Capture the cell that displays the provided text and extract its (X, Y) central coordinate. 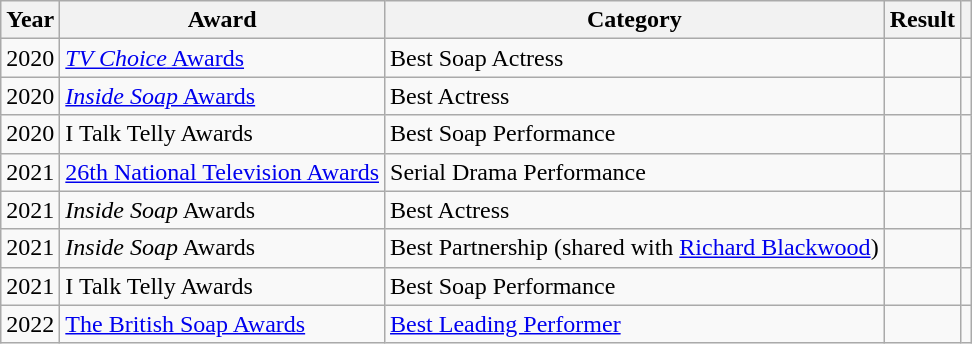
Best Partnership (shared with Richard Blackwood) (635, 248)
Best Soap Actress (635, 58)
Category (635, 20)
Year (30, 20)
26th National Television Awards (222, 172)
Best Leading Performer (635, 324)
TV Choice Awards (222, 58)
The British Soap Awards (222, 324)
Award (222, 20)
2022 (30, 324)
Result (922, 20)
Serial Drama Performance (635, 172)
